Locate the cell with the specified text and output its (x, y) center coordinate. 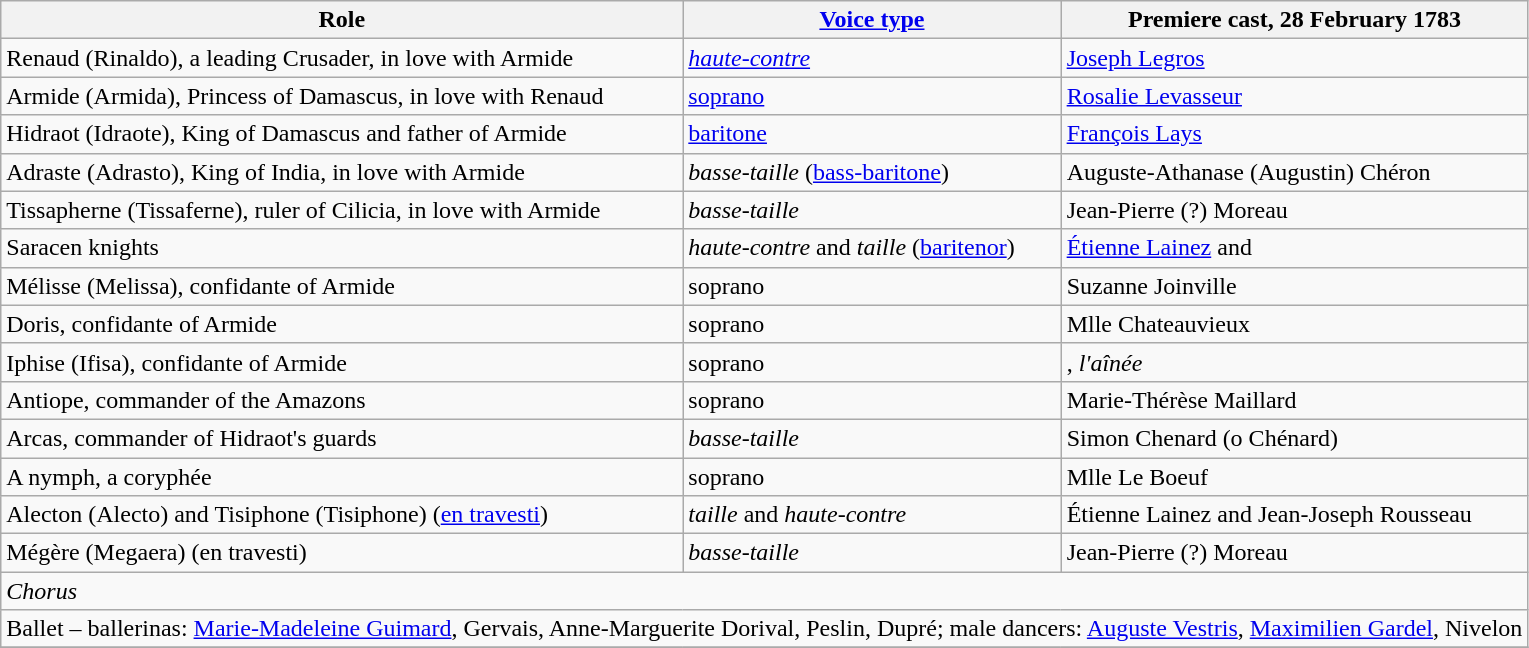
Auguste-Athanase (Augustin) Chéron (1294, 172)
Suzanne Joinville (1294, 286)
Antiope, commander of the Amazons (342, 400)
Étienne Lainez and (1294, 248)
Joseph Legros (1294, 58)
Saracen knights (342, 248)
Mlle Le Boeuf (1294, 477)
Chorus (764, 591)
François Lays (1294, 134)
taille and haute-contre (872, 515)
, l'aînée (1294, 362)
Mlle Chateauvieux (1294, 324)
Étienne Lainez and Jean-Joseph Rousseau (1294, 515)
Role (342, 20)
Simon Chenard (o Chénard) (1294, 438)
Tissapherne (Tissaferne), ruler of Cilicia, in love with Armide (342, 210)
Renaud (Rinaldo), a leading Crusader, in love with Armide (342, 58)
Armide (Armida), Princess of Damascus, in love with Renaud (342, 96)
Adraste (Adrasto), King of India, in love with Armide (342, 172)
Marie-Thérèse Maillard (1294, 400)
haute-contre and taille (baritenor) (872, 248)
Voice type (872, 20)
baritone (872, 134)
Rosalie Levasseur (1294, 96)
Arcas, commander of Hidraot's guards (342, 438)
Premiere cast, 28 February 1783 (1294, 20)
Doris, confidante of Armide (342, 324)
haute-contre (872, 58)
basse-taille (bass-baritone) (872, 172)
Iphise (Ifisa), confidante of Armide (342, 362)
Alecton (Alecto) and Tisiphone (Tisiphone) (en travesti) (342, 515)
A nymph, a coryphée (342, 477)
Mégère (Megaera) (en travesti) (342, 553)
Hidraot (Idraote), King of Damascus and father of Armide (342, 134)
Mélisse (Melissa), confidante of Armide (342, 286)
